Provide the (x, y) coordinate of the cell's center where the given text is located.  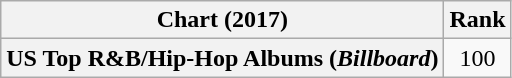
Rank (478, 20)
US Top R&B/Hip-Hop Albums (Billboard) (222, 58)
100 (478, 58)
Chart (2017) (222, 20)
